Find where the given text appears and provide that cell's center as [x, y] coordinate. 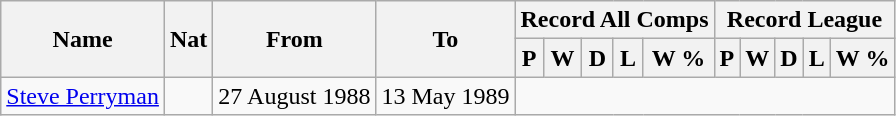
Record All Comps [614, 20]
Nat [188, 39]
13 May 1989 [446, 96]
Steve Perryman [83, 96]
To [446, 39]
Record League [804, 20]
From [294, 39]
27 August 1988 [294, 96]
Name [83, 39]
